Detect which cell encompasses the target text, then output its [X, Y] center coordinate. 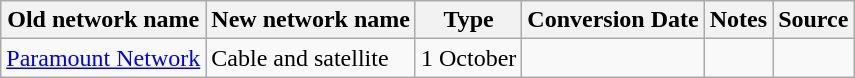
Cable and satellite [311, 58]
Paramount Network [104, 58]
Type [468, 20]
1 October [468, 58]
Source [814, 20]
Conversion Date [613, 20]
New network name [311, 20]
Old network name [104, 20]
Notes [738, 20]
